Locate the cell with the specified text and output its [x, y] center coordinate. 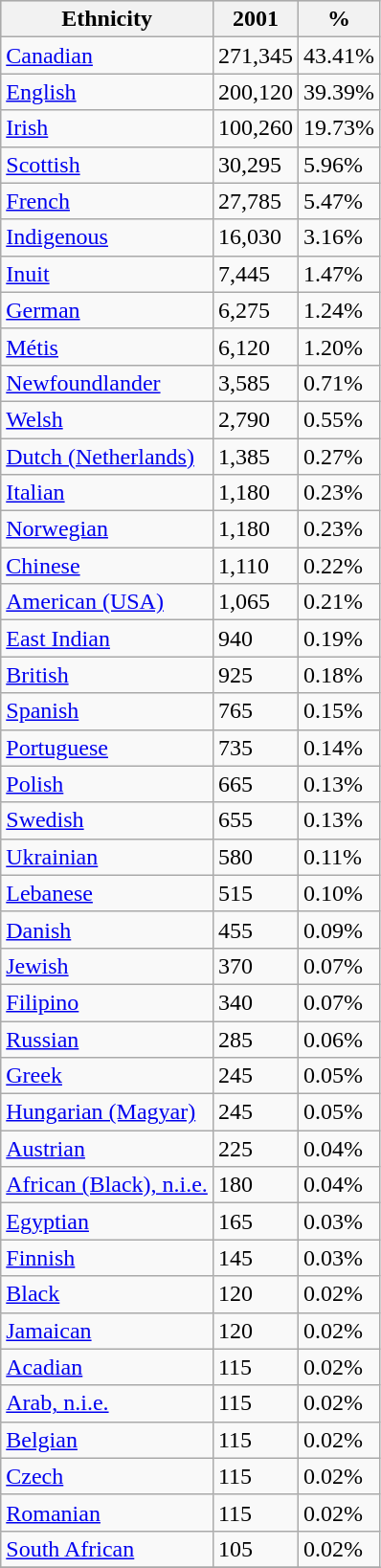
2001 [255, 19]
Polish [107, 784]
3,585 [255, 383]
5.96% [339, 165]
1.24% [339, 310]
Newfoundlander [107, 383]
6,120 [255, 347]
665 [255, 784]
271,345 [255, 56]
145 [255, 1258]
925 [255, 675]
Finnish [107, 1258]
0.15% [339, 711]
0.18% [339, 675]
2,790 [255, 419]
Inuit [107, 274]
Portuguese [107, 748]
% [339, 19]
Black [107, 1294]
Norwegian [107, 529]
580 [255, 857]
0.10% [339, 893]
655 [255, 820]
39.39% [339, 92]
370 [255, 966]
African (Black), n.i.e. [107, 1185]
Austrian [107, 1149]
Dutch (Netherlands) [107, 457]
340 [255, 1002]
5.47% [339, 201]
285 [255, 1039]
180 [255, 1185]
7,445 [255, 274]
200,120 [255, 92]
940 [255, 638]
0.55% [339, 419]
1,110 [255, 566]
0.21% [339, 602]
Filipino [107, 1002]
Hungarian (Magyar) [107, 1112]
Chinese [107, 566]
Czech [107, 1476]
16,030 [255, 237]
1.20% [339, 347]
Jamaican [107, 1331]
Scottish [107, 165]
0.19% [339, 638]
Ethnicity [107, 19]
Irish [107, 128]
Russian [107, 1039]
19.73% [339, 128]
Welsh [107, 419]
Arab, n.i.e. [107, 1403]
0.11% [339, 857]
Lebanese [107, 893]
Canadian [107, 56]
East Indian [107, 638]
225 [255, 1149]
Greek [107, 1076]
Métis [107, 347]
43.41% [339, 56]
Italian [107, 493]
Jewish [107, 966]
0.27% [339, 457]
455 [255, 930]
3.16% [339, 237]
German [107, 310]
0.22% [339, 566]
Acadian [107, 1367]
Danish [107, 930]
Spanish [107, 711]
735 [255, 748]
100,260 [255, 128]
6,275 [255, 310]
Egyptian [107, 1221]
0.06% [339, 1039]
British [107, 675]
Romanian [107, 1512]
0.14% [339, 748]
Swedish [107, 820]
30,295 [255, 165]
105 [255, 1549]
0.71% [339, 383]
Indigenous [107, 237]
1,065 [255, 602]
765 [255, 711]
American (USA) [107, 602]
1,385 [255, 457]
515 [255, 893]
Ukrainian [107, 857]
French [107, 201]
165 [255, 1221]
27,785 [255, 201]
0.09% [339, 930]
Belgian [107, 1440]
1.47% [339, 274]
South African [107, 1549]
English [107, 92]
